Pinpoint the cell where the given text exists, returning its (x, y) midpoint coordinate. 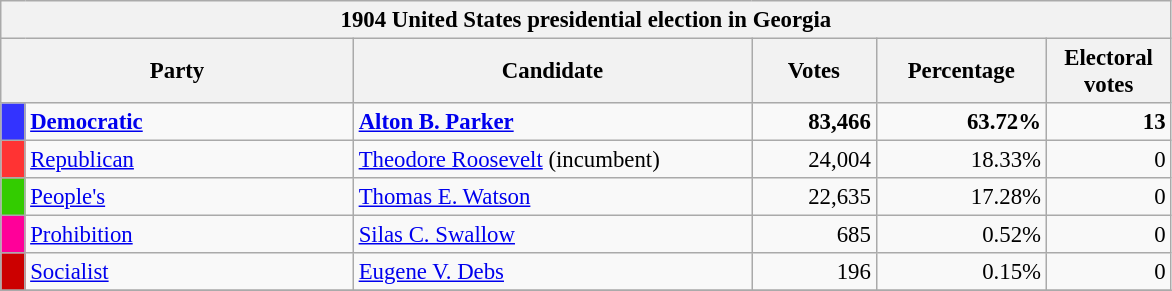
Thomas E. Watson (552, 197)
Silas C. Swallow (552, 235)
Republican (189, 160)
People's (189, 197)
0.52% (961, 235)
Votes (814, 72)
Alton B. Parker (552, 122)
17.28% (961, 197)
1904 United States presidential election in Georgia (586, 20)
Percentage (961, 72)
Democratic (189, 122)
18.33% (961, 160)
24,004 (814, 160)
Electoral votes (1108, 72)
13 (1108, 122)
63.72% (961, 122)
22,635 (814, 197)
685 (814, 235)
Theodore Roosevelt (incumbent) (552, 160)
Candidate (552, 72)
Party (178, 72)
83,466 (814, 122)
Prohibition (189, 235)
